For the text-containing cell, return its midpoint in (X, Y) coordinate format. 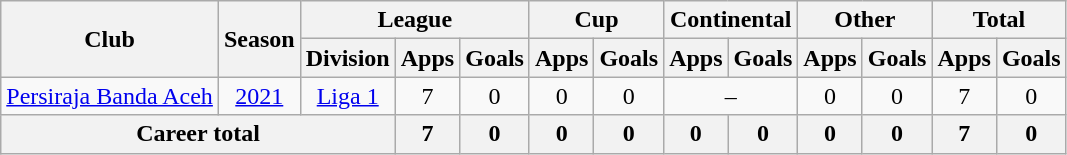
Season (259, 39)
Division (348, 58)
Persiraja Banda Aceh (110, 96)
Other (865, 20)
– (731, 96)
Continental (731, 20)
Liga 1 (348, 96)
Total (999, 20)
Club (110, 39)
Cup (596, 20)
League (414, 20)
Career total (198, 134)
2021 (259, 96)
